Return (x, y) of the center of cell containing provided text 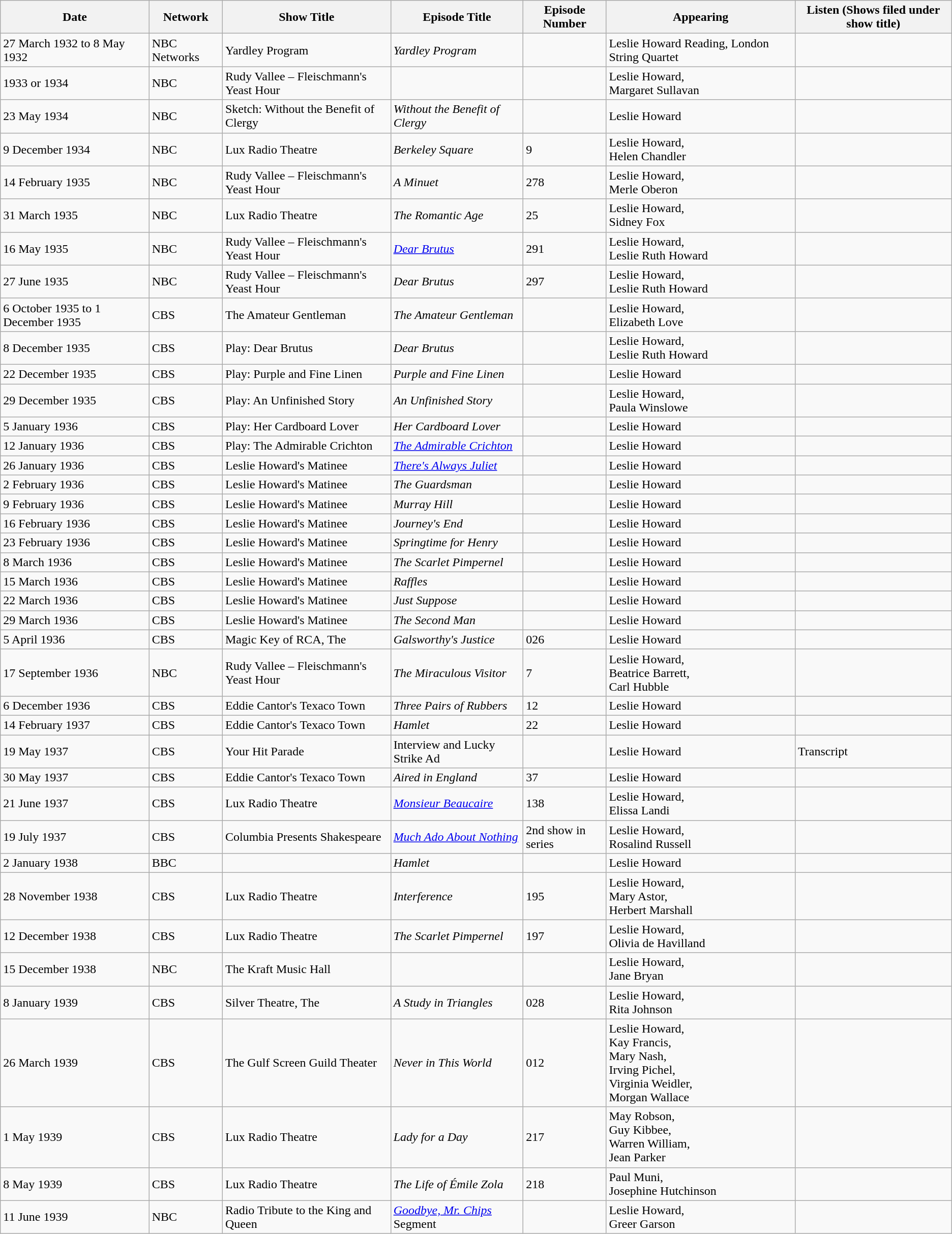
Without the Benefit of Clergy (457, 116)
Date (75, 17)
8 May 1939 (75, 1184)
11 June 1939 (75, 1217)
5 April 1936 (75, 639)
Goodbye, Mr. Chips Segment (457, 1217)
1933 or 1934 (75, 83)
Never in This World (457, 1063)
15 March 1936 (75, 581)
Purple and Fine Linen (457, 374)
Leslie Howard,Elissa Landi (701, 804)
Appearing (701, 17)
Interference (457, 896)
217 (564, 1137)
Leslie Howard,Mary Astor,Herbert Marshall (701, 896)
22 (564, 725)
Your Hit Parade (306, 751)
Aired in England (457, 778)
197 (564, 936)
Leslie Howard,Olivia de Havilland (701, 936)
31 March 1935 (75, 216)
028 (564, 1002)
15 December 1938 (75, 969)
12 (564, 706)
Sketch: Without the Benefit of Clergy (306, 116)
Leslie Howard,Beatrice Barrett,Carl Hubble (701, 672)
The Kraft Music Hall (306, 969)
May Robson,Guy Kibbee,Warren William,Jean Parker (701, 1137)
26 March 1939 (75, 1063)
Silver Theatre, The (306, 1002)
The Life of Émile Zola (457, 1184)
27 June 1935 (75, 282)
9 (564, 150)
026 (564, 639)
Much Ado About Nothing (457, 837)
Show Title (306, 17)
25 (564, 216)
14 February 1935 (75, 182)
The Miraculous Visitor (457, 672)
17 September 1936 (75, 672)
Magic Key of RCA, The (306, 639)
Lady for a Day (457, 1137)
27 March 1932 to 8 May 1932 (75, 50)
29 March 1936 (75, 620)
Play: Her Cardboard Lover (306, 427)
6 December 1936 (75, 706)
Leslie Howard Reading, London String Quartet (701, 50)
Transcript (873, 751)
Play: Dear Brutus (306, 348)
Murray Hill (457, 504)
Play: An Unfinished Story (306, 400)
2 February 1936 (75, 485)
Leslie Howard,Rita Johnson (701, 1002)
9 December 1934 (75, 150)
16 February 1936 (75, 523)
Just Suppose (457, 601)
Episode Number (564, 17)
Galsworthy's Justice (457, 639)
Leslie Howard,Paula Winslowe (701, 400)
2 January 1938 (75, 863)
16 May 1935 (75, 248)
A Study in Triangles (457, 1002)
Journey's End (457, 523)
29 December 1935 (75, 400)
8 January 1939 (75, 1002)
5 January 1936 (75, 427)
Monsieur Beaucaire (457, 804)
22 March 1936 (75, 601)
Leslie Howard,Margaret Sullavan (701, 83)
12 December 1938 (75, 936)
291 (564, 248)
37 (564, 778)
7 (564, 672)
Listen (Shows filed under show title) (873, 17)
Leslie Howard,Elizabeth Love (701, 314)
23 May 1934 (75, 116)
An Unfinished Story (457, 400)
6 October 1935 to 1 December 1935 (75, 314)
26 January 1936 (75, 465)
19 May 1937 (75, 751)
Leslie Howard,Helen Chandler (701, 150)
28 November 1938 (75, 896)
30 May 1937 (75, 778)
The Second Man (457, 620)
Three Pairs of Rubbers (457, 706)
14 February 1937 (75, 725)
The Guardsman (457, 485)
138 (564, 804)
22 December 1935 (75, 374)
Network (186, 17)
Leslie Howard,Jane Bryan (701, 969)
19 July 1937 (75, 837)
Columbia Presents Shakespeare (306, 837)
The Gulf Screen Guild Theater (306, 1063)
2nd show in series (564, 837)
Her Cardboard Lover (457, 427)
Paul Muni,Josephine Hutchinson (701, 1184)
278 (564, 182)
Episode Title (457, 17)
A Minuet (457, 182)
195 (564, 896)
Springtime for Henry (457, 543)
12 January 1936 (75, 446)
012 (564, 1063)
Leslie Howard,Merle Oberon (701, 182)
Leslie Howard,Greer Garson (701, 1217)
218 (564, 1184)
Play: The Admirable Crichton (306, 446)
297 (564, 282)
Raffles (457, 581)
There's Always Juliet (457, 465)
8 March 1936 (75, 562)
Play: Purple and Fine Linen (306, 374)
Leslie Howard, Rosalind Russell (701, 837)
Radio Tribute to the King and Queen (306, 1217)
NBC Networks (186, 50)
Leslie Howard,Sidney Fox (701, 216)
Interview and Lucky Strike Ad (457, 751)
The Admirable Crichton (457, 446)
23 February 1936 (75, 543)
1 May 1939 (75, 1137)
Berkeley Square (457, 150)
The Romantic Age (457, 216)
Leslie Howard,Kay Francis,Mary Nash,Irving Pichel,Virginia Weidler,Morgan Wallace (701, 1063)
21 June 1937 (75, 804)
BBC (186, 863)
9 February 1936 (75, 504)
8 December 1935 (75, 348)
